Scan for the cell matching the given text and deliver its [x, y] coordinate at center. 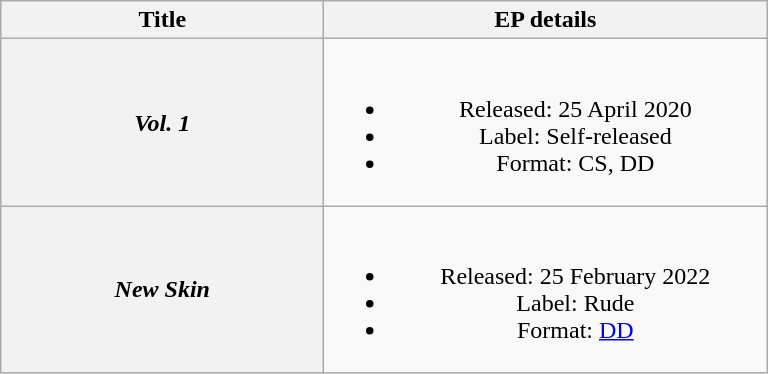
Released: 25 February 2022Label: RudeFormat: DD [546, 290]
EP details [546, 20]
Released: 25 April 2020Label: Self-releasedFormat: CS, DD [546, 122]
Title [162, 20]
Vol. 1 [162, 122]
New Skin [162, 290]
